Search for the cell housing the specified text and yield its [x, y] center coordinate. 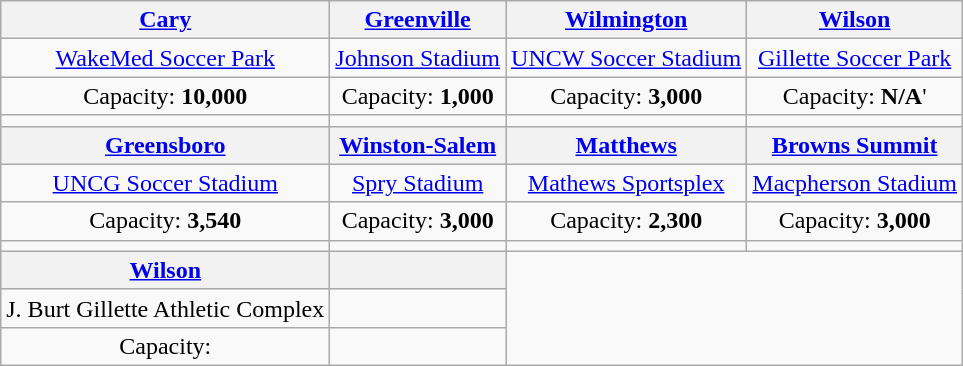
Capacity: 1,000 [418, 96]
Greensboro [166, 145]
Spry Stadium [418, 183]
Cary [166, 20]
WakeMed Soccer Park [166, 58]
Capacity: [166, 346]
Johnson Stadium [418, 58]
Capacity: 10,000 [166, 96]
Wilmington [626, 20]
Matthews [626, 145]
J. Burt Gillette Athletic Complex [166, 308]
Gillette Soccer Park [855, 58]
Capacity: N/A' [855, 96]
Browns Summit [855, 145]
Capacity: 3,540 [166, 221]
Winston-Salem [418, 145]
Macpherson Stadium [855, 183]
Capacity: 2,300 [626, 221]
Mathews Sportsplex [626, 183]
UNCW Soccer Stadium [626, 58]
Greenville [418, 20]
UNCG Soccer Stadium [166, 183]
